Capture the cell that displays the provided text and extract its (X, Y) central coordinate. 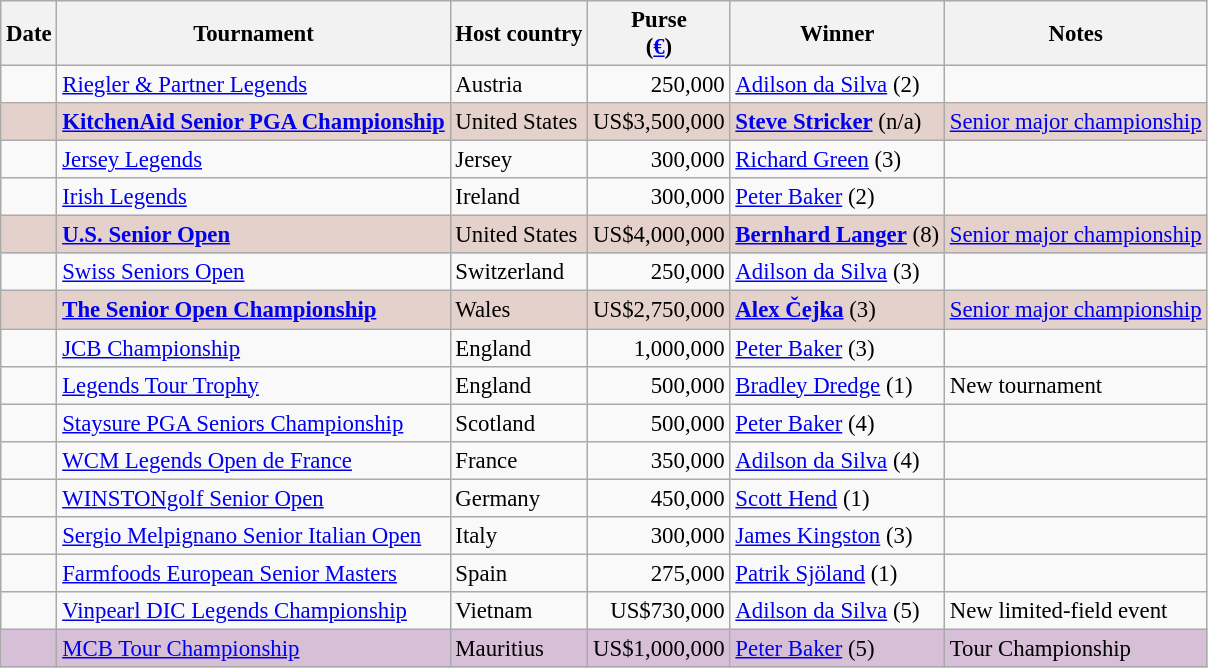
France (519, 460)
New limited-field event (1075, 611)
Irish Legends (254, 197)
US$730,000 (659, 611)
Scott Hend (1) (837, 498)
Adilson da Silva (4) (837, 460)
WINSTONgolf Senior Open (254, 498)
350,000 (659, 460)
Bernhard Langer (8) (837, 235)
Switzerland (519, 273)
Legends Tour Trophy (254, 385)
MCB Tour Championship (254, 648)
Patrik Sjöland (1) (837, 573)
Winner (837, 34)
Peter Baker (5) (837, 648)
Steve Stricker (n/a) (837, 122)
Riegler & Partner Legends (254, 85)
Host country (519, 34)
Germany (519, 498)
Austria (519, 85)
U.S. Senior Open (254, 235)
275,000 (659, 573)
Tournament (254, 34)
Italy (519, 536)
Scotland (519, 423)
WCM Legends Open de France (254, 460)
Bradley Dredge (1) (837, 385)
Sergio Melpignano Senior Italian Open (254, 536)
US$4,000,000 (659, 235)
Swiss Seniors Open (254, 273)
Adilson da Silva (2) (837, 85)
Farmfoods European Senior Masters (254, 573)
Ireland (519, 197)
Adilson da Silva (3) (837, 273)
The Senior Open Championship (254, 310)
US$1,000,000 (659, 648)
Jersey (519, 160)
US$3,500,000 (659, 122)
450,000 (659, 498)
Vietnam (519, 611)
KitchenAid Senior PGA Championship (254, 122)
Vinpearl DIC Legends Championship (254, 611)
Mauritius (519, 648)
Purse(€) (659, 34)
James Kingston (3) (837, 536)
Alex Čejka (3) (837, 310)
Tour Championship (1075, 648)
Peter Baker (4) (837, 423)
Peter Baker (2) (837, 197)
Staysure PGA Seniors Championship (254, 423)
New tournament (1075, 385)
Wales (519, 310)
Notes (1075, 34)
Adilson da Silva (5) (837, 611)
JCB Championship (254, 348)
Date (29, 34)
Spain (519, 573)
Jersey Legends (254, 160)
Peter Baker (3) (837, 348)
Richard Green (3) (837, 160)
US$2,750,000 (659, 310)
1,000,000 (659, 348)
